Scan for the cell matching the given text and deliver its (X, Y) coordinate at center. 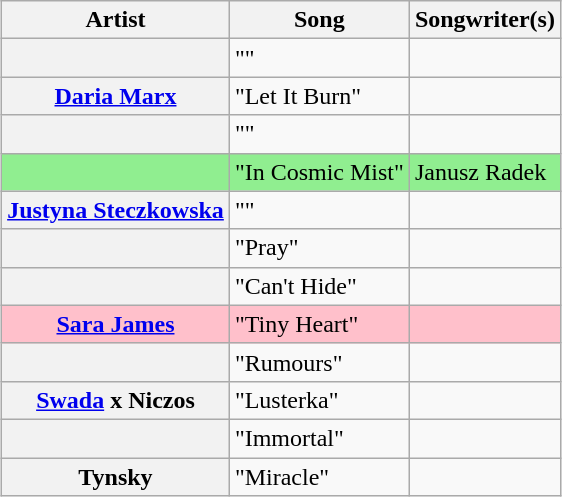
"Immortal" (319, 438)
"Can't Hide" (319, 286)
Janusz Radek (484, 172)
Swada x Niczos (116, 400)
"Rumours" (319, 362)
"In Cosmic Mist" (319, 172)
"Lusterka" (319, 400)
Song (319, 20)
Artist (116, 20)
Sara James (116, 324)
Justyna Steczkowska (116, 210)
"Let It Burn" (319, 96)
Songwriter(s) (484, 20)
"Tiny Heart" (319, 324)
"Pray" (319, 248)
Tynsky (116, 477)
"Miracle" (319, 477)
Daria Marx (116, 96)
